Scan for the cell matching the given text and deliver its (X, Y) coordinate at center. 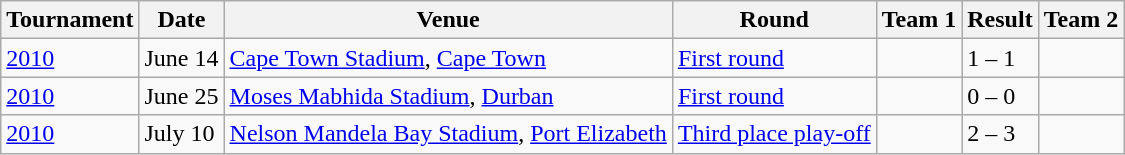
Nelson Mandela Bay Stadium, Port Elizabeth (448, 134)
Result (1000, 20)
July 10 (182, 134)
Cape Town Stadium, Cape Town (448, 58)
Team 1 (919, 20)
Team 2 (1081, 20)
Venue (448, 20)
Date (182, 20)
June 25 (182, 96)
1 – 1 (1000, 58)
June 14 (182, 58)
Third place play-off (774, 134)
0 – 0 (1000, 96)
2 – 3 (1000, 134)
Tournament (70, 20)
Moses Mabhida Stadium, Durban (448, 96)
Round (774, 20)
